Pinpoint the cell where the given text exists, returning its (x, y) midpoint coordinate. 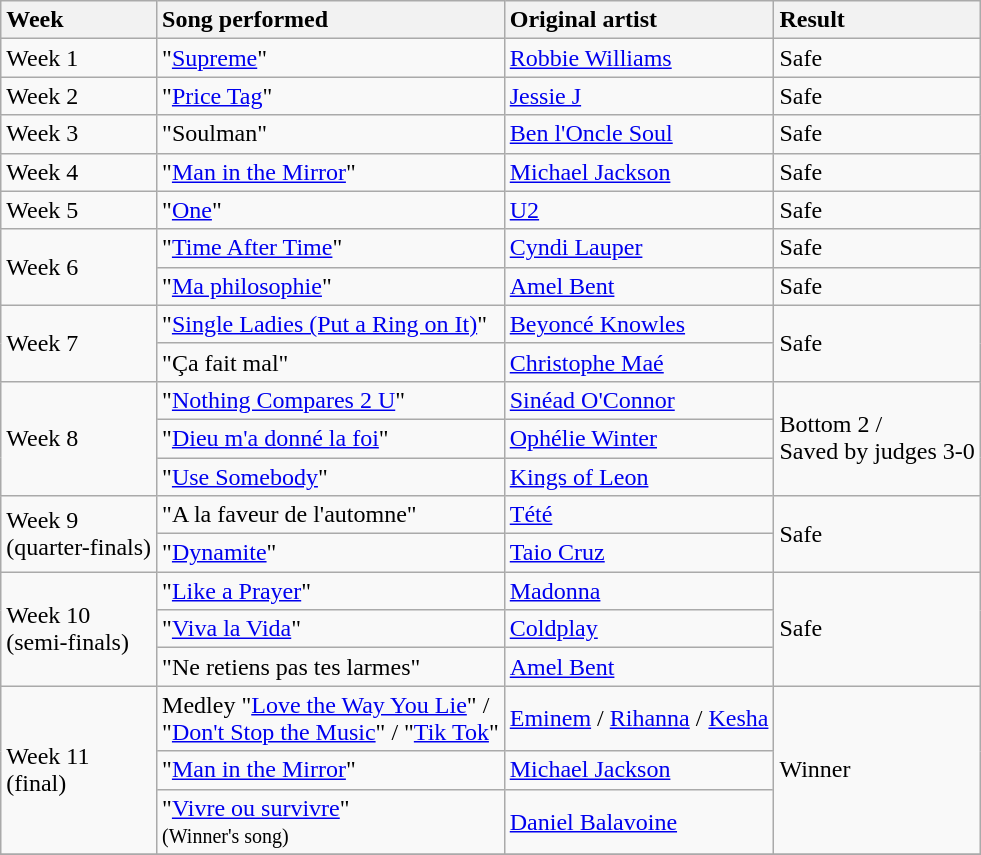
Taio Cruz (639, 553)
Bottom 2 / Saved by judges 3-0 (877, 438)
Week 6 (79, 267)
Original artist (639, 20)
Week 2 (79, 96)
"Ma philosophie" (331, 286)
Daniel Balavoine (639, 822)
"Ne retiens pas tes larmes" (331, 667)
Beyoncé Knowles (639, 324)
"One" (331, 210)
Week 3 (79, 134)
U2 (639, 210)
Week 4 (79, 172)
Week 5 (79, 210)
Coldplay (639, 629)
"Like a Prayer" (331, 591)
"Dieu m'a donné la foi" (331, 438)
Week 9 (quarter-finals) (79, 534)
"Supreme" (331, 58)
Week 7 (79, 343)
"Ça fait mal" (331, 362)
Medley "Love the Way You Lie" / "Don't Stop the Music" / "Tik Tok" (331, 718)
Week 8 (79, 438)
"Dynamite" (331, 553)
Jessie J (639, 96)
Tété (639, 515)
Christophe Maé (639, 362)
"Price Tag" (331, 96)
"Use Somebody" (331, 477)
Song performed (331, 20)
"Vivre ou survivre" (Winner's song) (331, 822)
Week (79, 20)
"Soulman" (331, 134)
"Viva la Vida" (331, 629)
Kings of Leon (639, 477)
Cyndi Lauper (639, 248)
Week 10 (semi-finals) (79, 629)
Winner (877, 770)
Week 11 (final) (79, 770)
Ben l'Oncle Soul (639, 134)
Ophélie Winter (639, 438)
Eminem / Rihanna / Kesha (639, 718)
Robbie Williams (639, 58)
Week 1 (79, 58)
"Nothing Compares 2 U" (331, 400)
"Time After Time" (331, 248)
Madonna (639, 591)
"A la faveur de l'automne" (331, 515)
Sinéad O'Connor (639, 400)
Result (877, 20)
"Single Ladies (Put a Ring on It)" (331, 324)
